Scan for the cell matching the given text and deliver its [X, Y] coordinate at center. 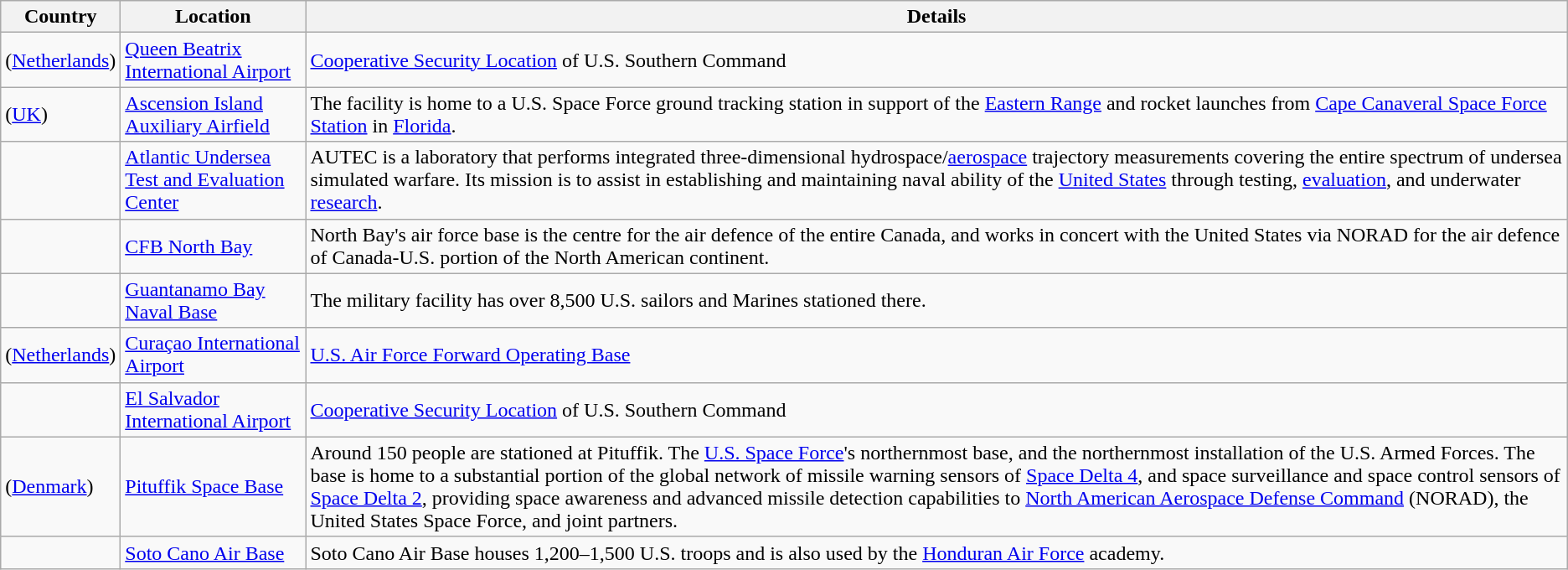
(UK) [60, 114]
Soto Cano Air Base houses 1,200–1,500 U.S. troops and is also used by the Honduran Air Force academy. [936, 552]
El Salvador International Airport [213, 409]
The military facility has over 8,500 U.S. sailors and Marines stationed there. [936, 300]
Queen Beatrix International Airport [213, 60]
Location [213, 17]
Atlantic Undersea Test and Evaluation Center [213, 180]
Soto Cano Air Base [213, 552]
Country [60, 17]
(Denmark) [60, 486]
U.S. Air Force Forward Operating Base [936, 355]
Curaçao International Airport [213, 355]
CFB North Bay [213, 246]
Details [936, 17]
Pituffik Space Base [213, 486]
Ascension Island Auxiliary Airfield [213, 114]
Guantanamo Bay Naval Base [213, 300]
